Extract the (x, y) coordinate from the center of the cell holding the provided text.  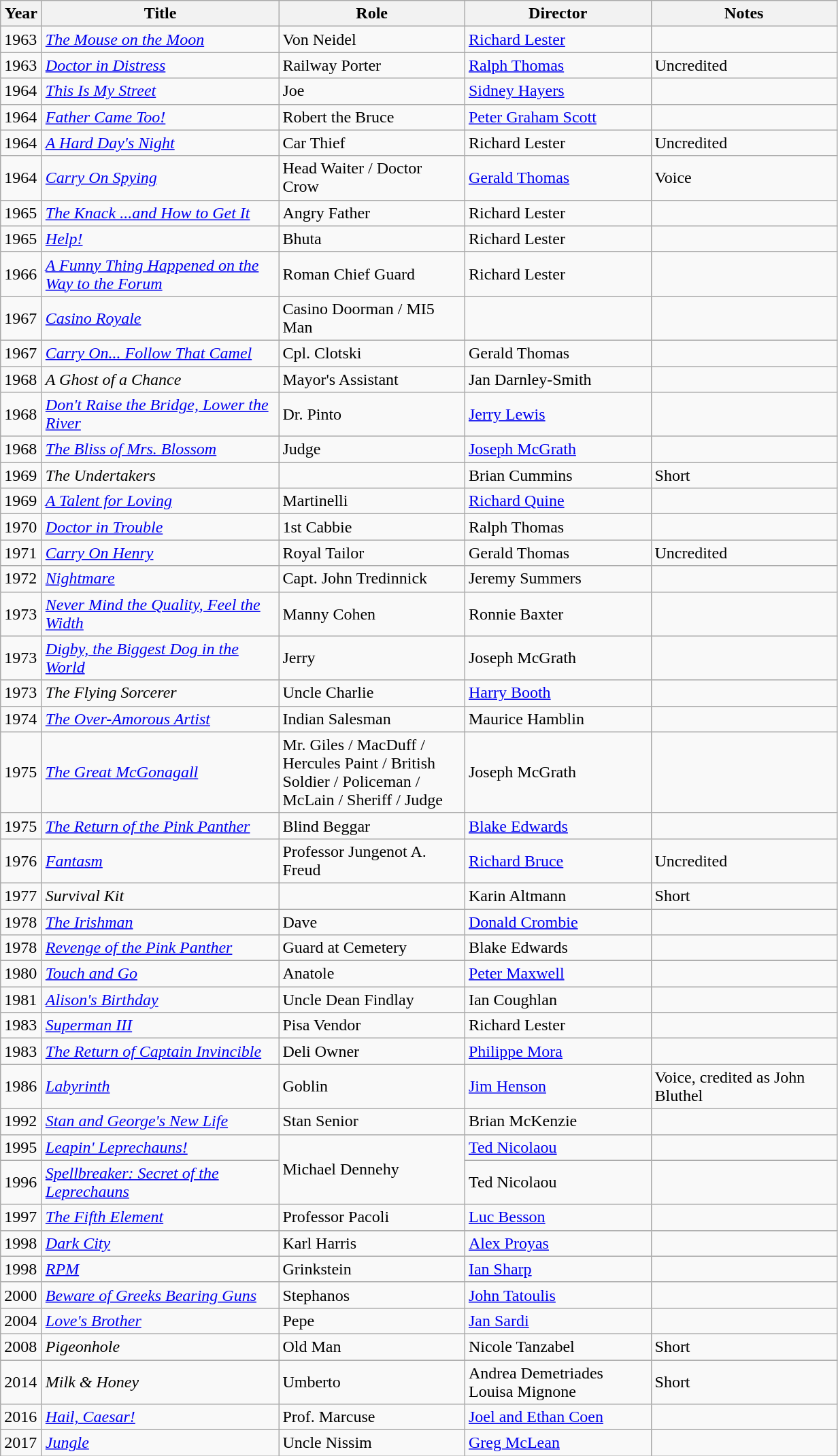
Jan Sardi (558, 1321)
Jim Henson (558, 1087)
Voice, credited as John Bluthel (744, 1087)
Spellbreaker: Secret of the Leprechauns (161, 1182)
The Knack ...and How to Get It (161, 213)
Doctor in Trouble (161, 527)
Hail, Caesar! (161, 1417)
1st Cabbie (372, 527)
Brian Cummins (558, 475)
1966 (22, 273)
Stephanos (372, 1295)
1986 (22, 1087)
1971 (22, 553)
Notes (744, 14)
Richard Quine (558, 501)
Professor Jungenot A. Freud (372, 861)
Von Neidel (372, 39)
A Ghost of a Chance (161, 379)
2016 (22, 1417)
Dr. Pinto (372, 415)
Judge (372, 450)
Touch and Go (161, 974)
Father Came Too! (161, 117)
Umberto (372, 1382)
Manny Cohen (372, 613)
Robert the Bruce (372, 117)
Don't Raise the Bridge, Lower the River (161, 415)
Cpl. Clotski (372, 353)
Digby, the Biggest Dog in the World (161, 658)
Greg McLean (558, 1443)
Sidney Hayers (558, 91)
Blind Beggar (372, 826)
1995 (22, 1147)
Carry On Henry (161, 553)
Head Waiter / Doctor Crow (372, 178)
The Bliss of Mrs. Blossom (161, 450)
Dark City (161, 1243)
Superman III (161, 1026)
Prof. Marcuse (372, 1417)
Grinkstein (372, 1269)
The Undertakers (161, 475)
Jungle (161, 1443)
John Tatoulis (558, 1295)
Bhuta (372, 239)
Stan Senior (372, 1121)
2000 (22, 1295)
Andrea DemetriadesLouisa Mignone (558, 1382)
Karl Harris (372, 1243)
Joel and Ethan Coen (558, 1417)
Michael Dennehy (372, 1170)
Leapin' Leprechauns! (161, 1147)
Jeremy Summers (558, 579)
Nicole Tanzabel (558, 1347)
Royal Tailor (372, 553)
2014 (22, 1382)
Voice (744, 178)
Year (22, 14)
Title (161, 14)
Alex Proyas (558, 1243)
Doctor in Distress (161, 65)
Pigeonhole (161, 1347)
Pisa Vendor (372, 1026)
Philippe Mora (558, 1051)
Professor Pacoli (372, 1217)
Survival Kit (161, 896)
Goblin (372, 1087)
The Flying Sorcerer (161, 693)
1977 (22, 896)
Brian McKenzie (558, 1121)
Roman Chief Guard (372, 273)
The Great McGonagall (161, 773)
RPM (161, 1269)
Harry Booth (558, 693)
Maurice Hamblin (558, 719)
Uncle Nissim (372, 1443)
Railway Porter (372, 65)
Beware of Greeks Bearing Guns (161, 1295)
Jan Darnley-Smith (558, 379)
Nightmare (161, 579)
1980 (22, 974)
Capt. John Tredinnick (372, 579)
The Irishman (161, 921)
1976 (22, 861)
Indian Salesman (372, 719)
The Mouse on the Moon (161, 39)
Donald Crombie (558, 921)
Peter Maxwell (558, 974)
Uncle Charlie (372, 693)
Dave (372, 921)
Ian Coughlan (558, 1000)
Uncle Dean Findlay (372, 1000)
2004 (22, 1321)
Revenge of the Pink Panther (161, 948)
Director (558, 14)
Martinelli (372, 501)
1970 (22, 527)
Casino Royale (161, 318)
2017 (22, 1443)
This Is My Street (161, 91)
Jerry Lewis (558, 415)
Luc Besson (558, 1217)
A Hard Day's Night (161, 143)
Carry On... Follow That Camel (161, 353)
Deli Owner (372, 1051)
1997 (22, 1217)
1996 (22, 1182)
Casino Doorman / MI5 Man (372, 318)
Car Thief (372, 143)
Karin Altmann (558, 896)
Love's Brother (161, 1321)
Fantasm (161, 861)
1974 (22, 719)
Never Mind the Quality, Feel the Width (161, 613)
Labyrinth (161, 1087)
Mr. Giles / MacDuff / Hercules Paint / British Soldier / Policeman / McLain / Sheriff / Judge (372, 773)
Jerry (372, 658)
Stan and George's New Life (161, 1121)
Ronnie Baxter (558, 613)
Milk & Honey (161, 1382)
A Funny Thing Happened on the Way to the Forum (161, 273)
The Return of the Pink Panther (161, 826)
Guard at Cemetery (372, 948)
Old Man (372, 1347)
Anatole (372, 974)
A Talent for Loving (161, 501)
Pepe (372, 1321)
Carry On Spying (161, 178)
Alison's Birthday (161, 1000)
Ian Sharp (558, 1269)
Joe (372, 91)
The Over-Amorous Artist (161, 719)
The Return of Captain Invincible (161, 1051)
2008 (22, 1347)
Richard Bruce (558, 861)
Mayor's Assistant (372, 379)
Peter Graham Scott (558, 117)
Role (372, 14)
1972 (22, 579)
Angry Father (372, 213)
1992 (22, 1121)
The Fifth Element (161, 1217)
Help! (161, 239)
1981 (22, 1000)
